For the text-containing cell, return its midpoint in (X, Y) coordinate format. 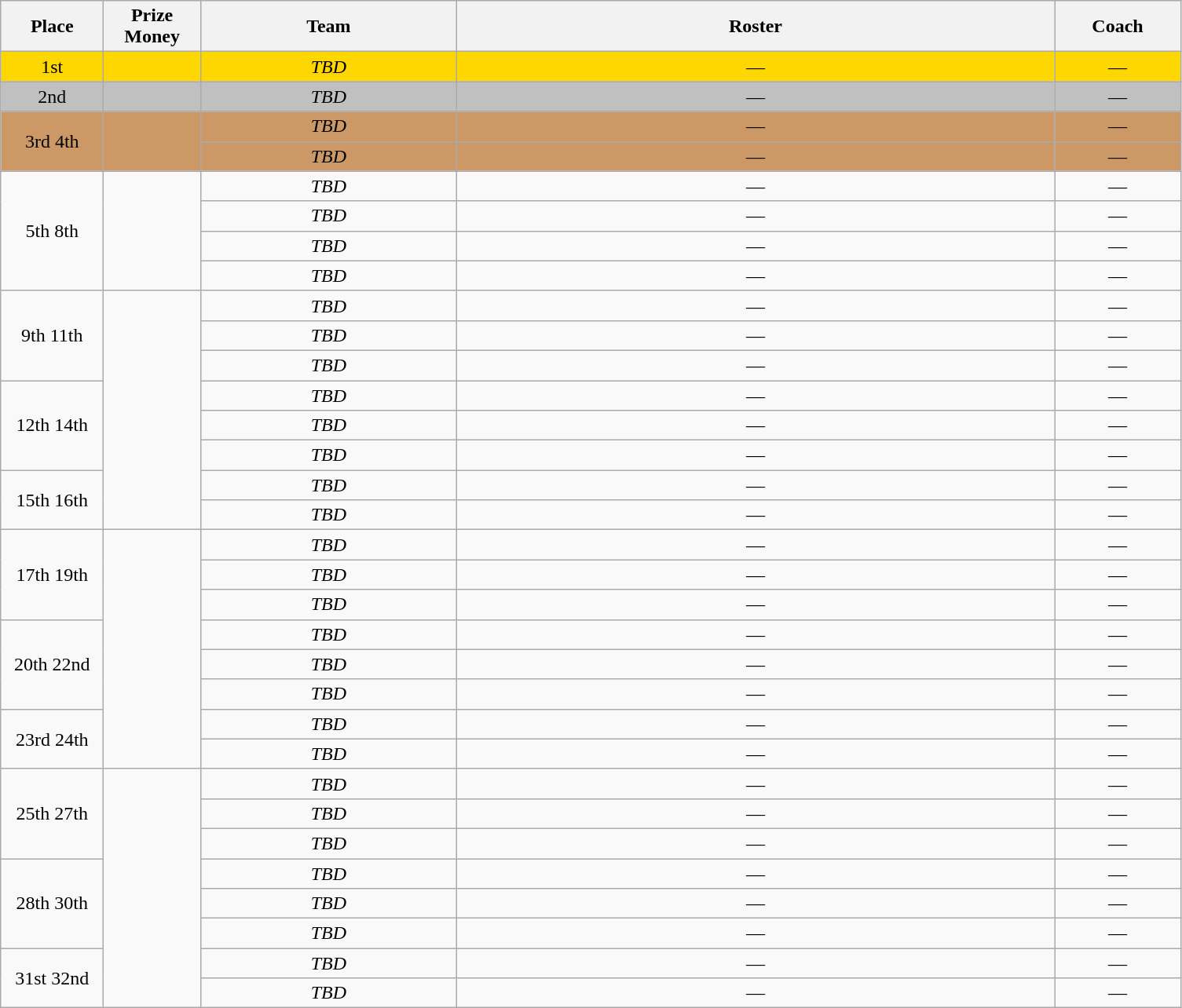
Coach (1117, 27)
Team (328, 27)
28th 30th (52, 904)
1st (52, 67)
12th 14th (52, 425)
25th 27th (52, 813)
31st 32nd (52, 978)
5th 8th (52, 231)
2nd (52, 97)
Place (52, 27)
Prize Money (152, 27)
3rd 4th (52, 141)
23rd 24th (52, 739)
15th 16th (52, 500)
Roster (756, 27)
20th 22nd (52, 664)
17th 19th (52, 575)
9th 11th (52, 335)
